Detect which cell encompasses the target text, then output its [X, Y] center coordinate. 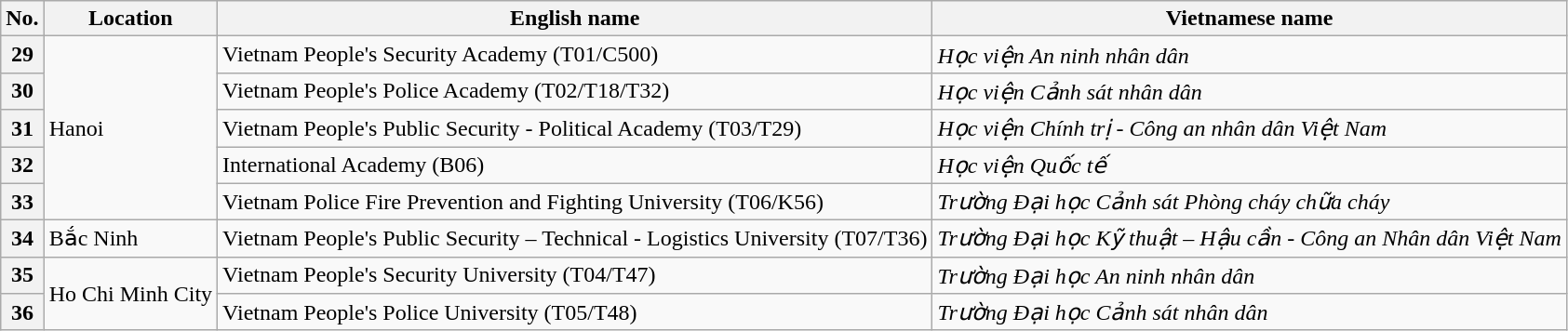
32 [22, 165]
30 [22, 91]
No. [22, 19]
Trường Đại học Cảnh sát nhân dân [1249, 312]
34 [22, 239]
Học viện Cảnh sát nhân dân [1249, 91]
35 [22, 275]
Trường Đại học An ninh nhân dân [1249, 275]
33 [22, 202]
Vietnam People's Police Academy (T02/T18/T32) [575, 91]
Vietnam People's Public Security – Technical - Logistics University (T07/T36) [575, 239]
Vietnam People's Security Academy (T01/C500) [575, 55]
International Academy (B06) [575, 165]
29 [22, 55]
Hanoi [130, 128]
Trường Đại học Kỹ thuật – Hậu cần - Công an Nhân dân Việt Nam [1249, 239]
Location [130, 19]
Vietnam People's Security University (T04/T47) [575, 275]
Học viện Quốc tế [1249, 165]
Vietnam Police Fire Prevention and Fighting University (T06/K56) [575, 202]
36 [22, 312]
31 [22, 128]
Trường Đại học Cảnh sát Phòng cháy chữa cháy [1249, 202]
Vietnam People's Police University (T05/T48) [575, 312]
Bắc Ninh [130, 239]
Vietnam People's Public Security - Political Academy (T03/T29) [575, 128]
Học viện Chính trị - Công an nhân dân Việt Nam [1249, 128]
Ho Chi Minh City [130, 294]
Học viện An ninh nhân dân [1249, 55]
Vietnamese name [1249, 19]
English name [575, 19]
